For the text-containing cell, return its midpoint in [x, y] coordinate format. 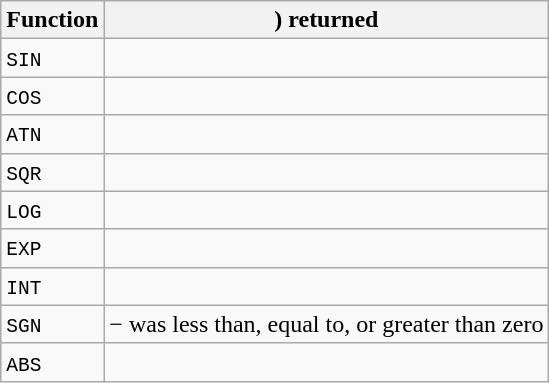
SGN [52, 324]
EXP [52, 248]
) returned [326, 20]
SIN [52, 58]
COS [52, 96]
ABS [52, 362]
INT [52, 286]
SQR [52, 172]
Function [52, 20]
− was less than, equal to, or greater than zero [326, 324]
LOG [52, 210]
ATN [52, 134]
